Locate the cell with the specified text and output its [x, y] center coordinate. 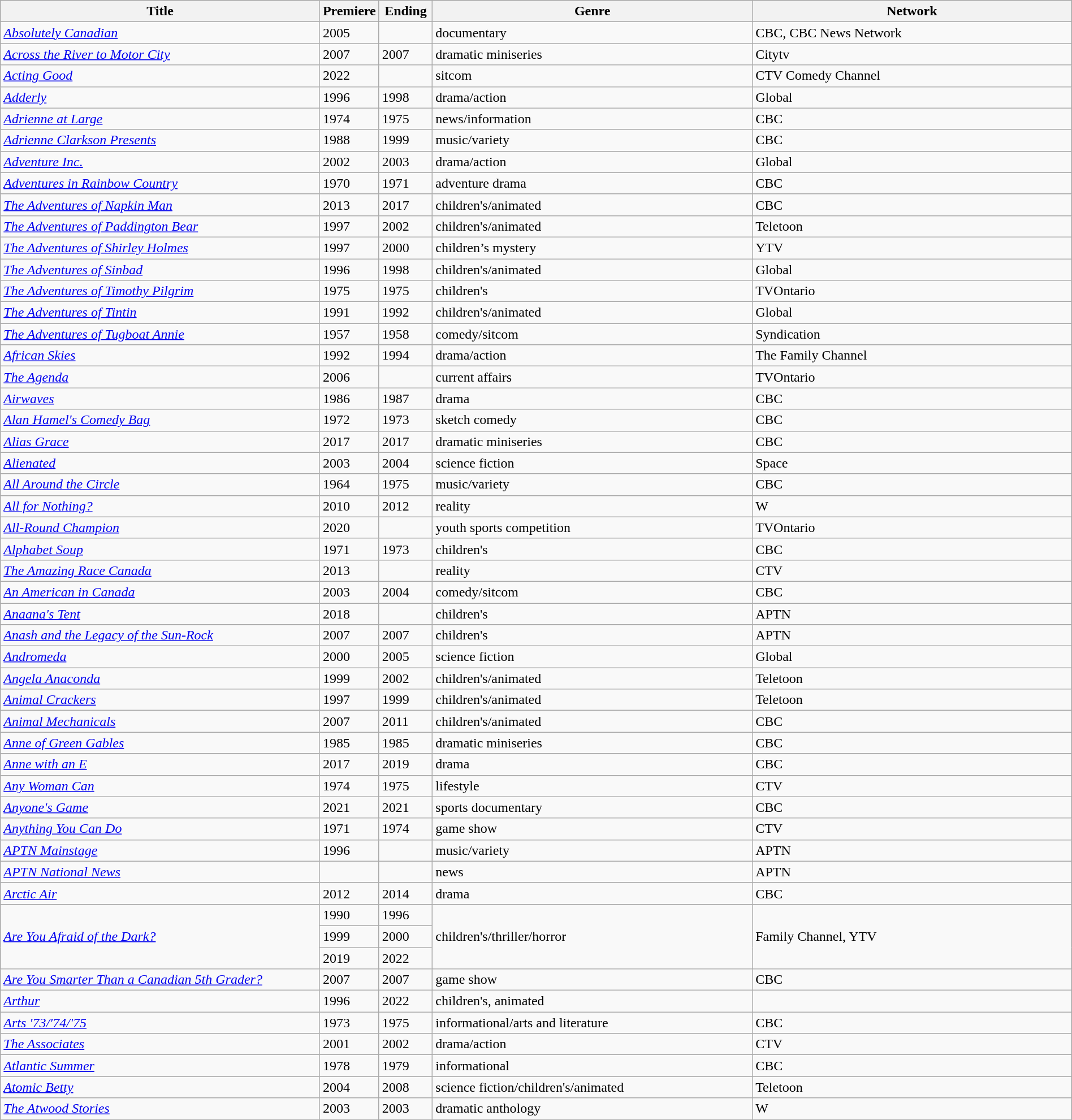
Arctic Air [161, 893]
Animal Crackers [161, 700]
Alan Hamel's Comedy Bag [161, 420]
science fiction/children's/animated [593, 1087]
2008 [406, 1087]
Alias Grace [161, 442]
1986 [349, 399]
2018 [349, 613]
YTV [913, 248]
1957 [349, 334]
Premiere [349, 11]
1988 [349, 140]
Syndication [913, 334]
informational/arts and literature [593, 1023]
Acting Good [161, 76]
All-Round Champion [161, 527]
The Atwood Stories [161, 1109]
An American in Canada [161, 592]
Angela Anaconda [161, 678]
The Amazing Race Canada [161, 570]
Adrienne Clarkson Presents [161, 140]
APTN National News [161, 872]
Adventure Inc. [161, 162]
sitcom [593, 76]
lifestyle [593, 786]
Anything You Can Do [161, 829]
2014 [406, 893]
1987 [406, 399]
Adrienne at Large [161, 119]
current affairs [593, 377]
children's, animated [593, 1001]
1991 [349, 313]
The Adventures of Napkin Man [161, 205]
African Skies [161, 356]
2001 [349, 1044]
Animal Mechanicals [161, 721]
1958 [406, 334]
Across the River to Motor City [161, 54]
Ending [406, 11]
Alphabet Soup [161, 549]
sports documentary [593, 807]
dramatic anthology [593, 1109]
1972 [349, 420]
Family Channel, YTV [913, 936]
The Agenda [161, 377]
CTV Comedy Channel [913, 76]
The Associates [161, 1044]
Are You Afraid of the Dark? [161, 936]
2010 [349, 506]
Arthur [161, 1001]
Citytv [913, 54]
Anyone's Game [161, 807]
children’s mystery [593, 248]
Andromeda [161, 657]
The Adventures of Paddington Bear [161, 226]
sketch comedy [593, 420]
Absolutely Canadian [161, 33]
informational [593, 1066]
The Adventures of Tintin [161, 313]
Anaana's Tent [161, 613]
All for Nothing? [161, 506]
2011 [406, 721]
1990 [349, 915]
Anne of Green Gables [161, 743]
1979 [406, 1066]
1964 [349, 485]
Alienated [161, 463]
Anash and the Legacy of the Sun-Rock [161, 635]
children's/thriller/horror [593, 936]
Atlantic Summer [161, 1066]
Adventures in Rainbow Country [161, 183]
documentary [593, 33]
news/information [593, 119]
Arts '73/'74/'75 [161, 1023]
1970 [349, 183]
The Adventures of Shirley Holmes [161, 248]
2006 [349, 377]
CBC, CBC News Network [913, 33]
The Family Channel [913, 356]
youth sports competition [593, 527]
Genre [593, 11]
Are You Smarter Than a Canadian 5th Grader? [161, 980]
Network [913, 11]
adventure drama [593, 183]
Space [913, 463]
The Adventures of Timothy Pilgrim [161, 291]
APTN Mainstage [161, 850]
Airwaves [161, 399]
Title [161, 11]
The Adventures of Tugboat Annie [161, 334]
All Around the Circle [161, 485]
1978 [349, 1066]
news [593, 872]
Any Woman Can [161, 786]
The Adventures of Sinbad [161, 270]
Anne with an E [161, 764]
2020 [349, 527]
Adderly [161, 97]
1994 [406, 356]
Atomic Betty [161, 1087]
